Detect which cell encompasses the target text, then output its (X, Y) center coordinate. 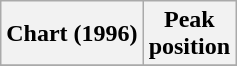
Peakposition (189, 34)
Chart (1996) (72, 34)
